Find where the given text appears and provide that cell's center as [x, y] coordinate. 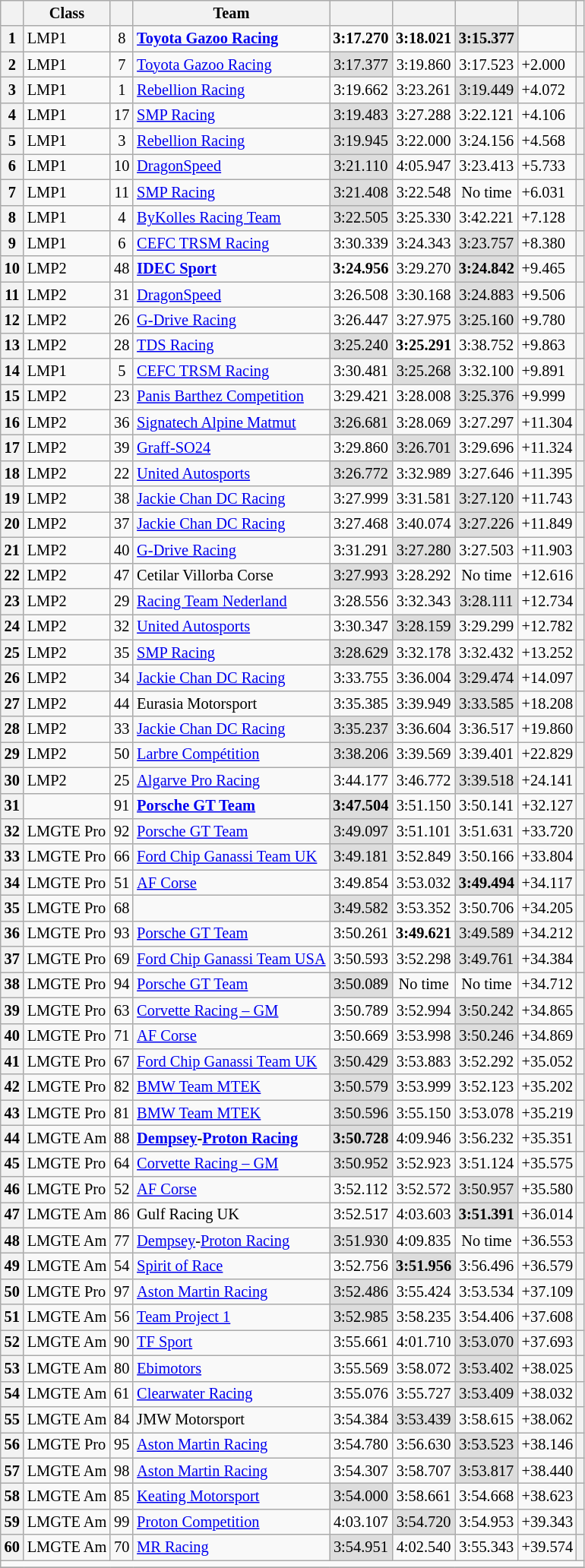
49 [12, 1266]
61 [122, 1394]
3:27.975 [424, 320]
3:53.999 [424, 1087]
3:25.160 [486, 320]
3:54.780 [362, 1445]
+12.616 [547, 576]
57 [12, 1471]
3:52.517 [362, 1215]
3:19.945 [362, 141]
3:55.343 [486, 1547]
3:54.953 [486, 1522]
Signatech Alpine Matmut [231, 422]
4:03.603 [424, 1215]
3:27.999 [362, 499]
+12.734 [547, 601]
3:31.291 [362, 550]
3:21.408 [362, 192]
3:19.483 [362, 115]
3:50.089 [362, 985]
+11.903 [547, 550]
91 [122, 806]
Panis Barthez Competition [231, 397]
+38.146 [547, 1445]
+39.574 [547, 1547]
+33.720 [547, 831]
3:22.121 [486, 115]
3:19.860 [424, 65]
81 [122, 1113]
16 [12, 422]
99 [122, 1522]
+11.743 [547, 499]
+22.829 [547, 754]
+38.623 [547, 1496]
3:53.409 [486, 1394]
3:38.752 [486, 346]
3:56.630 [424, 1445]
3:56.496 [486, 1266]
+11.395 [547, 473]
3:49.761 [486, 959]
3:32.178 [424, 653]
+35.219 [547, 1113]
+34.117 [547, 883]
+11.324 [547, 447]
+8.380 [547, 243]
+2.000 [547, 65]
67 [122, 1061]
TF Sport [231, 1342]
84 [122, 1419]
3:44.177 [362, 780]
IDEC Sport [231, 269]
2 [12, 65]
+6.031 [547, 192]
3:58.615 [486, 1419]
3:49.494 [486, 883]
3:27.280 [424, 550]
+9.863 [547, 346]
+37.109 [547, 1291]
3:52.923 [424, 1164]
3:50.596 [362, 1113]
3:21.110 [362, 166]
3:39.518 [486, 780]
3:25.268 [424, 371]
93 [122, 934]
+9.999 [547, 397]
3:17.377 [362, 65]
+33.804 [547, 857]
+36.579 [547, 1266]
3:54.668 [486, 1496]
+34.869 [547, 1036]
3:51.124 [486, 1164]
43 [12, 1113]
42 [12, 1087]
3:54.406 [486, 1317]
3:50.789 [362, 1010]
20 [12, 524]
3:27.468 [362, 524]
3:50.242 [486, 1010]
+4.568 [547, 141]
90 [122, 1342]
Racing Team Nederland [231, 601]
98 [122, 1471]
Gulf Racing UK [231, 1215]
64 [122, 1164]
ByKolles Racing Team [231, 218]
4:02.540 [424, 1547]
3:24.156 [486, 141]
4:09.946 [424, 1138]
4:03.107 [362, 1522]
59 [12, 1522]
3:51.631 [486, 831]
9 [12, 243]
3:51.101 [424, 831]
+34.384 [547, 959]
3:50.141 [486, 806]
+37.693 [547, 1342]
3:28.069 [424, 422]
+32.127 [547, 806]
3:50.579 [362, 1087]
3:33.755 [362, 678]
Proton Competition [231, 1522]
3:26.681 [362, 422]
3:49.097 [362, 831]
3:53.078 [486, 1113]
3:46.772 [424, 780]
Larbre Compétition [231, 754]
3:39.569 [424, 754]
3:49.589 [486, 934]
3:27.120 [486, 499]
95 [122, 1445]
21 [12, 550]
3:42.221 [486, 218]
3:50.957 [486, 1190]
3:54.951 [362, 1547]
3:30.339 [362, 243]
+36.553 [547, 1241]
85 [122, 1496]
92 [122, 831]
3:58.661 [424, 1496]
3:50.952 [362, 1164]
3:28.111 [486, 601]
3:53.817 [486, 1471]
13 [12, 346]
18 [12, 473]
3:29.696 [486, 447]
88 [122, 1138]
+37.608 [547, 1317]
3:51.150 [424, 806]
41 [12, 1061]
3:55.150 [424, 1113]
3:30.168 [424, 295]
3:30.347 [362, 627]
3:51.391 [486, 1215]
3:15.377 [486, 39]
77 [122, 1241]
+13.252 [547, 653]
+34.212 [547, 934]
3:51.956 [424, 1266]
+12.782 [547, 627]
3:52.112 [362, 1190]
3:27.646 [486, 473]
63 [122, 1010]
3:50.593 [362, 959]
3:52.994 [424, 1010]
3:25.240 [362, 346]
3:52.292 [486, 1061]
3:47.504 [362, 806]
3:39.949 [424, 703]
3:28.292 [424, 576]
3:51.930 [362, 1241]
3:27.226 [486, 524]
3:52.572 [424, 1190]
3:27.297 [486, 422]
69 [122, 959]
24 [12, 627]
+9.780 [547, 320]
3:26.447 [362, 320]
Keating Motorsport [231, 1496]
3:27.288 [424, 115]
68 [122, 908]
14 [12, 371]
3:25.376 [486, 397]
3:33.585 [486, 703]
3:25.291 [424, 346]
3:52.756 [362, 1266]
3:36.517 [486, 729]
Ford Chip Ganassi Team USA [231, 959]
3:55.569 [362, 1368]
Team Project 1 [231, 1317]
3:50.669 [362, 1036]
MR Racing [231, 1547]
Eurasia Motorsport [231, 703]
+11.849 [547, 524]
3:27.993 [362, 576]
Clearwater Racing [231, 1394]
3:17.523 [486, 65]
JMW Motorsport [231, 1419]
3:49.621 [424, 934]
3:32.100 [486, 371]
3:53.998 [424, 1036]
+35.351 [547, 1138]
+34.205 [547, 908]
3:52.298 [424, 959]
+35.575 [547, 1164]
3:29.474 [486, 678]
70 [122, 1547]
+14.097 [547, 678]
3:53.523 [486, 1445]
3:39.401 [486, 754]
3:53.070 [486, 1342]
3:53.402 [486, 1368]
+39.343 [547, 1522]
15 [12, 397]
3:53.534 [486, 1291]
3:27.503 [486, 550]
+38.025 [547, 1368]
3:32.989 [424, 473]
3:26.701 [424, 447]
3:35.237 [362, 729]
27 [12, 703]
3:29.299 [486, 627]
4:01.710 [424, 1342]
86 [122, 1215]
12 [12, 320]
46 [12, 1190]
Spirit of Race [231, 1266]
+24.141 [547, 780]
3:54.384 [362, 1419]
+38.062 [547, 1419]
3:28.159 [424, 627]
Team [231, 13]
3:23.261 [424, 90]
82 [122, 1087]
TDS Racing [231, 346]
+35.052 [547, 1061]
+38.032 [547, 1394]
3:53.883 [424, 1061]
Algarve Pro Racing [231, 780]
30 [12, 780]
3:55.424 [424, 1291]
3:36.004 [424, 678]
4:09.835 [424, 1241]
3:53.439 [424, 1419]
3:19.449 [486, 90]
+35.580 [547, 1190]
Graff-SO24 [231, 447]
3:50.261 [362, 934]
97 [122, 1291]
+9.506 [547, 295]
+18.208 [547, 703]
+38.440 [547, 1471]
3:52.123 [486, 1087]
3:38.206 [362, 754]
3:53.352 [424, 908]
3:31.581 [424, 499]
3:50.706 [486, 908]
3:30.481 [362, 371]
3:23.413 [486, 166]
3:58.235 [424, 1317]
Class [67, 13]
3:50.166 [486, 857]
3:26.772 [362, 473]
3:36.604 [424, 729]
3:54.720 [424, 1522]
3:23.757 [486, 243]
+9.465 [547, 269]
3:32.343 [424, 601]
3:49.854 [362, 883]
45 [12, 1164]
60 [12, 1547]
19 [12, 499]
3:32.432 [486, 653]
3:40.074 [424, 524]
3:28.008 [424, 397]
3:54.000 [362, 1496]
+11.304 [547, 422]
3:28.629 [362, 653]
Ebimotors [231, 1368]
3:50.429 [362, 1061]
3:24.842 [486, 269]
3:24.343 [424, 243]
+19.860 [547, 729]
3:53.032 [424, 883]
4:05.947 [424, 166]
Cetilar Villorba Corse [231, 576]
+35.202 [547, 1087]
71 [122, 1036]
3:29.860 [362, 447]
+34.712 [547, 985]
3:52.985 [362, 1317]
66 [122, 857]
3:56.232 [486, 1138]
3:55.076 [362, 1394]
+9.891 [547, 371]
3:58.707 [424, 1471]
3:26.508 [362, 295]
94 [122, 985]
58 [12, 1496]
55 [12, 1419]
3:24.883 [486, 295]
3:49.181 [362, 857]
3:52.486 [362, 1291]
+5.733 [547, 166]
3:54.307 [362, 1471]
3:35.385 [362, 703]
3:22.548 [424, 192]
3:50.246 [486, 1036]
3:29.270 [424, 269]
3:28.556 [362, 601]
3:17.270 [362, 39]
3:25.330 [424, 218]
3:29.421 [362, 397]
3:49.582 [362, 908]
53 [12, 1368]
3:50.728 [362, 1138]
3:18.021 [424, 39]
3:58.072 [424, 1368]
+4.072 [547, 90]
3:22.505 [362, 218]
3:22.000 [424, 141]
+36.014 [547, 1215]
3:55.661 [362, 1342]
+34.865 [547, 1010]
3:24.956 [362, 269]
3:55.727 [424, 1394]
+4.106 [547, 115]
3:19.662 [362, 90]
+7.128 [547, 218]
3:52.849 [424, 857]
80 [122, 1368]
